Scan for the cell matching the given text and deliver its (x, y) coordinate at center. 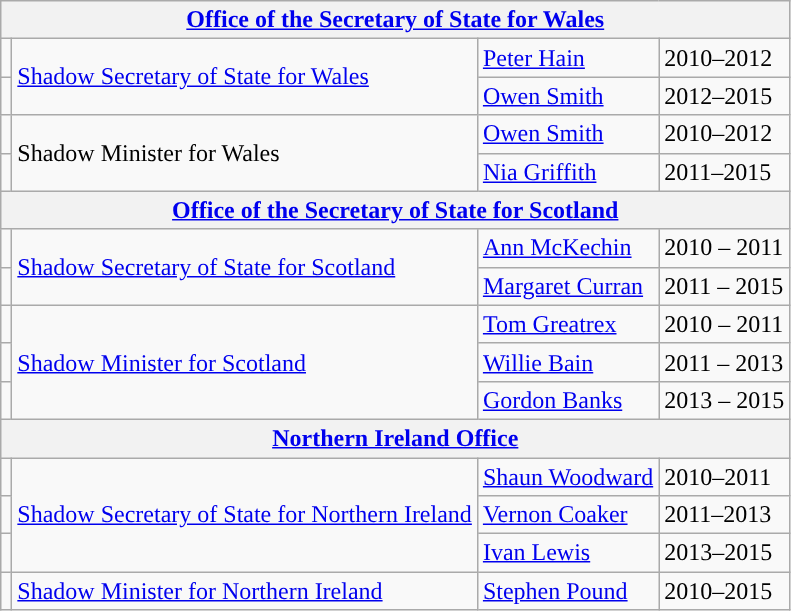
Northern Ireland Office (396, 438)
2013 – 2015 (724, 400)
2012–2015 (724, 96)
Shadow Secretary of State for Scotland (245, 267)
Willie Bain (568, 362)
Margaret Curran (568, 286)
2011–2015 (724, 172)
2010–2015 (724, 591)
Peter Hain (568, 58)
Stephen Pound (568, 591)
Shadow Minister for Northern Ireland (245, 591)
2011–2013 (724, 515)
Gordon Banks (568, 400)
2011 – 2013 (724, 362)
Shadow Secretary of State for Northern Ireland (245, 515)
2013–2015 (724, 553)
Nia Griffith (568, 172)
Shadow Minister for Wales (245, 153)
Shadow Minister for Scotland (245, 362)
Ann McKechin (568, 248)
Shaun Woodward (568, 477)
2011 – 2015 (724, 286)
Shadow Secretary of State for Wales (245, 77)
2010–2011 (724, 477)
Tom Greatrex (568, 324)
Ivan Lewis (568, 553)
Office of the Secretary of State for Scotland (396, 210)
Vernon Coaker (568, 515)
Office of the Secretary of State for Wales (396, 20)
